Return the (x, y) coordinate for the center point of the cell that contains the specified text.  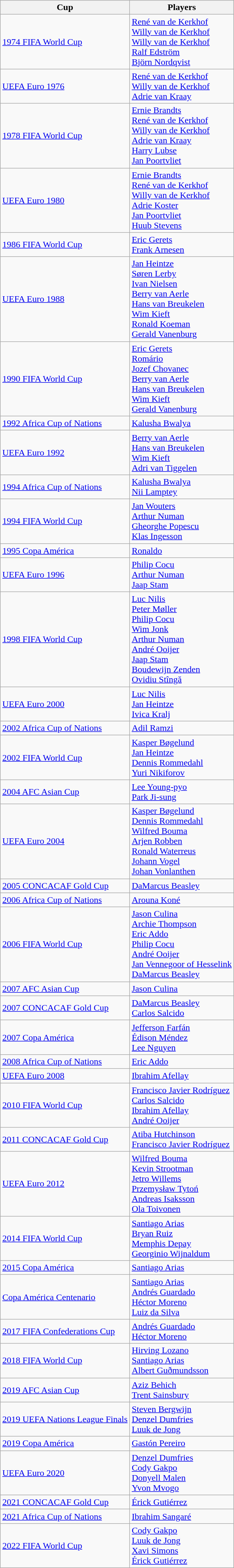
2019 Copa América (65, 1443)
UEFA Euro 2000 (65, 704)
Ronaldo (181, 550)
UEFA Euro 1996 (65, 575)
UEFA Euro 2020 (65, 1473)
Jason Culina Archie Thompson Eric Addo Philip Cocu André Ooijer Jan Vennegoor of Hesselink DaMarcus Beasley (181, 944)
Steven Bergwijn Denzel Dumfries Luuk de Jong (181, 1419)
2017 FIFA Confederations Cup (65, 1331)
2007 AFC Asian Cup (65, 989)
Berry van Aerle Hans van Breukelen Wim Kieft Adri van Tiggelen (181, 452)
1994 Africa Cup of Nations (65, 486)
Érick Gutiérrez (181, 1502)
Ernie Brandts René van de Kerkhof Willy van de Kerkhof Adrie Koster Jan Poortvliet Huub Stevens (181, 200)
1974 FIFA World Cup (65, 42)
Santiago Arias (181, 1268)
René van de Kerkhof Willy van de Kerkhof Willy van de Kerkhof Ralf Edström Björn Nordqvist (181, 42)
Philip Cocu Arthur Numan Jaap Stam (181, 575)
Adil Ramzi (181, 728)
Hirving Lozano Santiago Arias Albert Guðmundsson (181, 1361)
2019 UEFA Nations League Finals (65, 1419)
2008 Africa Cup of Nations (65, 1061)
Kasper Bøgelund Dennis Rommedahl Wilfred Bouma Arjen Robben Ronald Waterreus Johann Vogel Johan Vonlanthen (181, 841)
UEFA Euro 2004 (65, 841)
Santiago Arias Bryan Ruiz Memphis Depay Georginio Wijnaldum (181, 1239)
Ibrahim Sangaré (181, 1516)
Atiba Hutchinson Francisco Javier Rodríguez (181, 1139)
UEFA Euro 1976 (65, 86)
UEFA Euro 1992 (65, 452)
Kasper Bøgelund Jan Heintze Dennis Rommedahl Yuri Nikiforov (181, 757)
Jefferson Farfán Édison Méndez Lee Nguyen (181, 1037)
2006 FIFA World Cup (65, 944)
Eric Gerets Romário Jozef Chovanec Berry van Aerle Hans van Breukelen Wim Kieft Gerald Vanenburg (181, 379)
2010 FIFA World Cup (65, 1105)
2015 Copa América (65, 1268)
2007 Copa América (65, 1037)
Kalusha Bwalya Nii Lamptey (181, 486)
Jan Heintze Søren Lerby Ivan Nielsen Berry van Aerle Hans van Breukelen Wim Kieft Ronald Koeman Gerald Vanenburg (181, 299)
1994 FIFA World Cup (65, 521)
DaMarcus Beasley (181, 886)
Lee Young-pyo Park Ji-sung (181, 792)
René van de Kerkhof Willy van de Kerkhof Adrie van Kraay (181, 86)
2002 FIFA World Cup (65, 757)
1986 FIFA World Cup (65, 245)
2006 Africa Cup of Nations (65, 900)
1978 FIFA World Cup (65, 136)
Cody Gakpo Luuk de Jong Xavi Simons Érick Gutiérrez (181, 1545)
Luc Nilis Jan Heintze Ivica Kralj (181, 704)
2005 CONCACAF Gold Cup (65, 886)
Wilfred Bouma Kevin Strootman Jetro Willems Przemysław Tytoń Andreas Isaksson Ola Toivonen (181, 1184)
Eric Addo (181, 1061)
1990 FIFA World Cup (65, 379)
UEFA Euro 2008 (65, 1076)
Andrés Guardado Héctor Moreno (181, 1331)
2018 FIFA World Cup (65, 1361)
UEFA Euro 2012 (65, 1184)
2021 Africa Cup of Nations (65, 1516)
Copa América Centenario (65, 1297)
UEFA Euro 1988 (65, 299)
Luc Nilis Peter Møller Philip Cocu Wim Jonk Arthur Numan André Ooijer Jaap Stam Boudewijn Zenden Ovidiu Stîngă (181, 639)
Jan Wouters Arthur Numan Gheorghe Popescu Klas Ingesson (181, 521)
Santiago Arias Andrés Guardado Héctor Moreno Luiz da Silva (181, 1297)
2002 Africa Cup of Nations (65, 728)
Denzel Dumfries Cody Gakpo Donyell Malen Yvon Mvogo (181, 1473)
Players (181, 7)
2022 FIFA World Cup (65, 1545)
2004 AFC Asian Cup (65, 792)
UEFA Euro 1980 (65, 200)
2014 FIFA World Cup (65, 1239)
Eric Gerets Frank Arnesen (181, 245)
Cup (65, 7)
Francisco Javier Rodríguez Carlos Salcido Ibrahim Afellay André Ooijer (181, 1105)
1992 Africa Cup of Nations (65, 423)
2007 CONCACAF Gold Cup (65, 1008)
DaMarcus Beasley Carlos Salcido (181, 1008)
Ernie Brandts René van de Kerkhof Willy van de Kerkhof Adrie van Kraay Harry Lubse Jan Poortvliet (181, 136)
Jason Culina (181, 989)
2011 CONCACAF Gold Cup (65, 1139)
Kalusha Bwalya (181, 423)
Arouna Koné (181, 900)
Ibrahim Afellay (181, 1076)
Aziz Behich Trent Sainsbury (181, 1390)
2021 CONCACAF Gold Cup (65, 1502)
Gastón Pereiro (181, 1443)
2019 AFC Asian Cup (65, 1390)
1995 Copa América (65, 550)
1998 FIFA World Cup (65, 639)
